From the cell containing the given text, extract its center point as (x, y) coordinate. 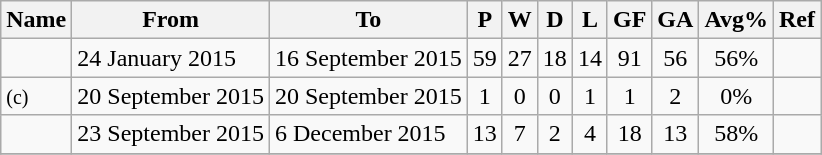
Avg% (736, 20)
27 (520, 58)
(c) (36, 96)
16 September 2015 (368, 58)
W (520, 20)
Name (36, 20)
GF (629, 20)
7 (520, 134)
59 (484, 58)
23 September 2015 (171, 134)
4 (590, 134)
To (368, 20)
56% (736, 58)
6 December 2015 (368, 134)
0% (736, 96)
24 January 2015 (171, 58)
From (171, 20)
L (590, 20)
D (554, 20)
Ref (798, 20)
14 (590, 58)
GA (676, 20)
P (484, 20)
58% (736, 134)
91 (629, 58)
56 (676, 58)
